For the text-containing cell, return its midpoint in (X, Y) coordinate format. 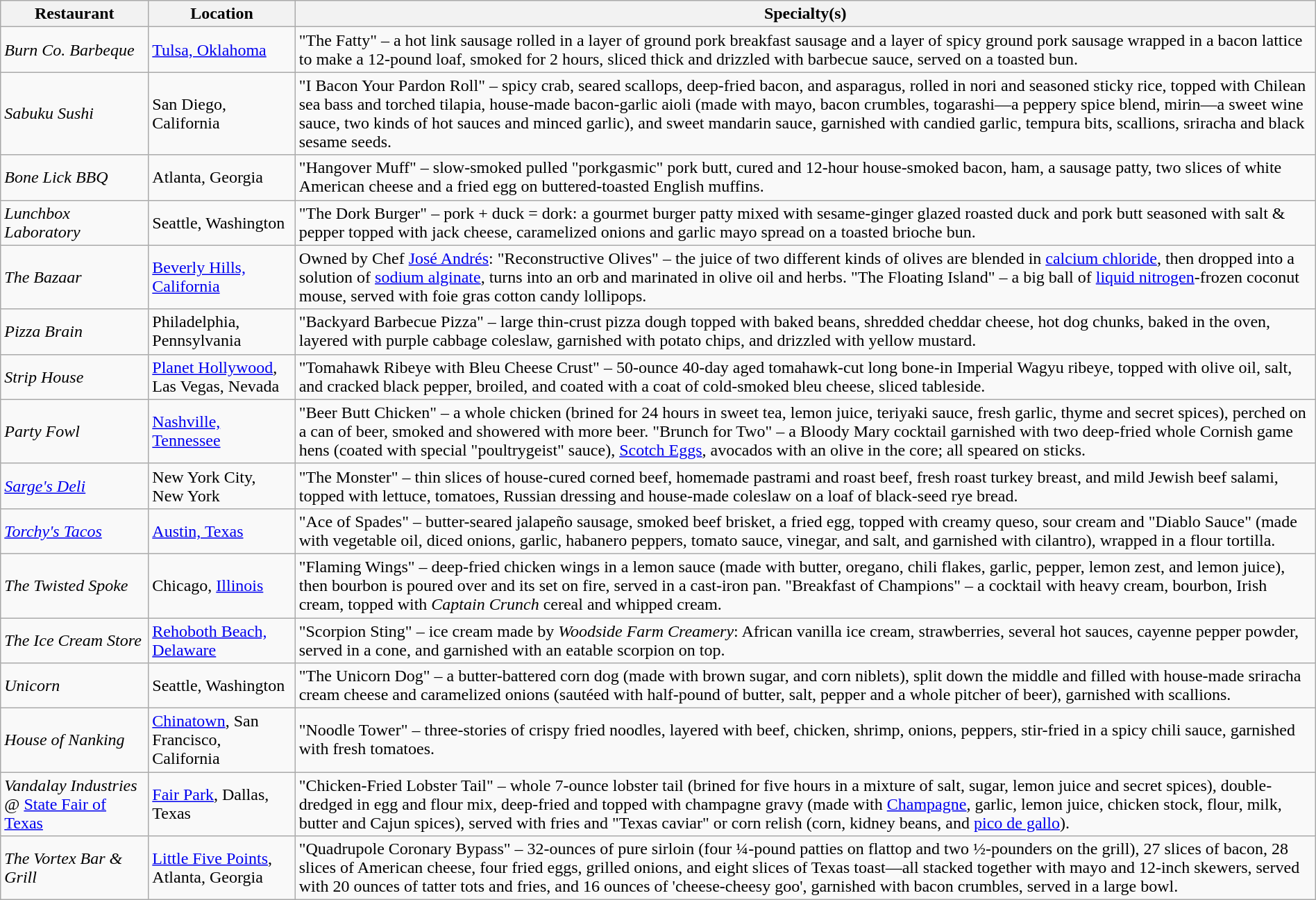
Beverly Hills, California (222, 277)
Rehoboth Beach, Delaware (222, 640)
Bone Lick BBQ (75, 178)
Lunchbox Laboratory (75, 222)
New York City, New York (222, 486)
Planet Hollywood, Las Vegas, Nevada (222, 376)
San Diego, California (222, 114)
Burn Co. Barbeque (75, 50)
Pizza Brain (75, 332)
Austin, Texas (222, 531)
Chicago, Illinois (222, 585)
Atlanta, Georgia (222, 178)
Fair Park, Dallas, Texas (222, 804)
The Ice Cream Store (75, 640)
The Bazaar (75, 277)
Torchy's Tacos (75, 531)
Nashville, Tennessee (222, 431)
Chinatown, San Francisco, California (222, 740)
Little Five Points, Atlanta, Georgia (222, 868)
Unicorn (75, 686)
Specialty(s) (805, 14)
Tulsa, Oklahoma (222, 50)
Vandalay Industries @ State Fair of Texas (75, 804)
Party Fowl (75, 431)
House of Nanking (75, 740)
Restaurant (75, 14)
The Twisted Spoke (75, 585)
Location (222, 14)
The Vortex Bar & Grill (75, 868)
Philadelphia, Pennsylvania (222, 332)
Sarge's Deli (75, 486)
Sabuku Sushi (75, 114)
Strip House (75, 376)
